Capture the cell that displays the provided text and extract its [X, Y] central coordinate. 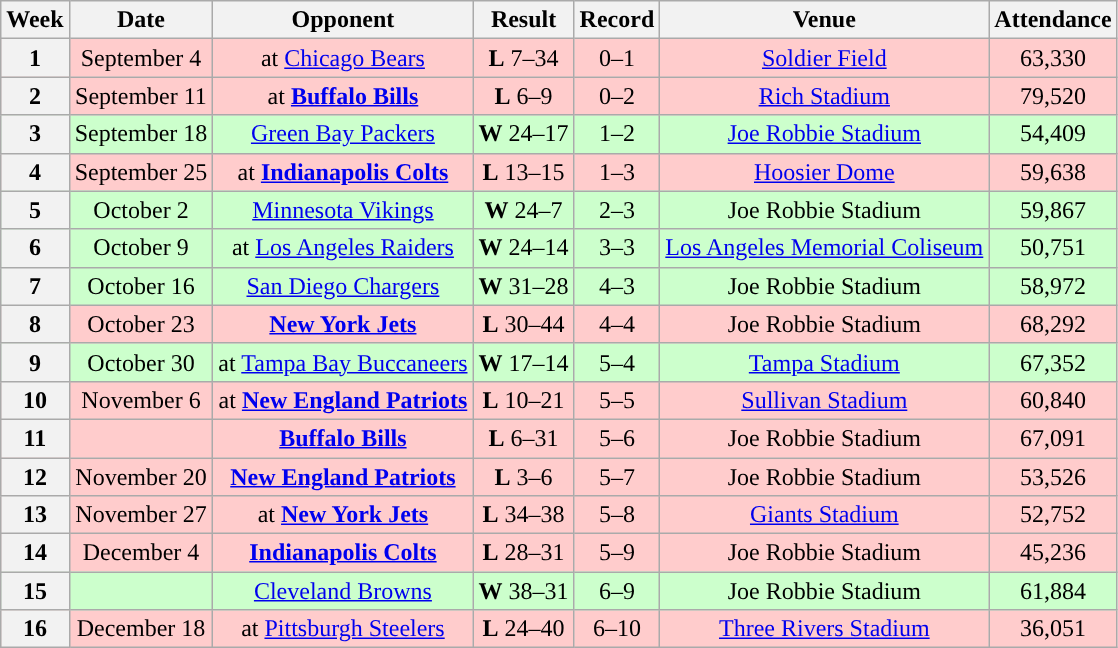
7 [35, 286]
Tampa Stadium [824, 362]
W 38–31 [524, 591]
W 24–14 [524, 248]
Record [617, 20]
Opponent [343, 20]
Rich Stadium [824, 96]
63,330 [1053, 58]
4–3 [617, 286]
at New England Patriots [343, 400]
L 7–34 [524, 58]
L 34–38 [524, 515]
San Diego Chargers [343, 286]
L 3–6 [524, 477]
Soldier Field [824, 58]
Buffalo Bills [343, 438]
W 17–14 [524, 362]
Cleveland Browns [343, 591]
November 27 [141, 515]
53,526 [1053, 477]
Los Angeles Memorial Coliseum [824, 248]
September 18 [141, 134]
5 [35, 210]
September 11 [141, 96]
58,972 [1053, 286]
L 6–9 [524, 96]
Green Bay Packers [343, 134]
October 23 [141, 324]
at New York Jets [343, 515]
4 [35, 172]
9 [35, 362]
New York Jets [343, 324]
October 9 [141, 248]
10 [35, 400]
5–8 [617, 515]
3–3 [617, 248]
October 30 [141, 362]
45,236 [1053, 553]
54,409 [1053, 134]
59,638 [1053, 172]
1 [35, 58]
Indianapolis Colts [343, 553]
11 [35, 438]
L 13–15 [524, 172]
61,884 [1053, 591]
at Pittsburgh Steelers [343, 629]
0–2 [617, 96]
6 [35, 248]
3 [35, 134]
New England Patriots [343, 477]
September 4 [141, 58]
at Chicago Bears [343, 58]
December 18 [141, 629]
5–9 [617, 553]
W 31–28 [524, 286]
1–2 [617, 134]
Sullivan Stadium [824, 400]
Hoosier Dome [824, 172]
12 [35, 477]
5–5 [617, 400]
Date [141, 20]
at Los Angeles Raiders [343, 248]
2–3 [617, 210]
60,840 [1053, 400]
at Buffalo Bills [343, 96]
2 [35, 96]
14 [35, 553]
Result [524, 20]
at Tampa Bay Buccaneers [343, 362]
November 6 [141, 400]
16 [35, 629]
Week [35, 20]
50,751 [1053, 248]
68,292 [1053, 324]
0–1 [617, 58]
6–10 [617, 629]
October 16 [141, 286]
67,091 [1053, 438]
L 10–21 [524, 400]
Giants Stadium [824, 515]
W 24–17 [524, 134]
5–6 [617, 438]
6–9 [617, 591]
November 20 [141, 477]
15 [35, 591]
October 2 [141, 210]
13 [35, 515]
L 6–31 [524, 438]
September 25 [141, 172]
Minnesota Vikings [343, 210]
at Indianapolis Colts [343, 172]
52,752 [1053, 515]
Attendance [1053, 20]
W 24–7 [524, 210]
8 [35, 324]
36,051 [1053, 629]
December 4 [141, 553]
59,867 [1053, 210]
67,352 [1053, 362]
5–7 [617, 477]
Venue [824, 20]
4–4 [617, 324]
1–3 [617, 172]
L 28–31 [524, 553]
79,520 [1053, 96]
L 30–44 [524, 324]
L 24–40 [524, 629]
5–4 [617, 362]
Three Rivers Stadium [824, 629]
